Pinpoint the cell where the given text exists, returning its (X, Y) midpoint coordinate. 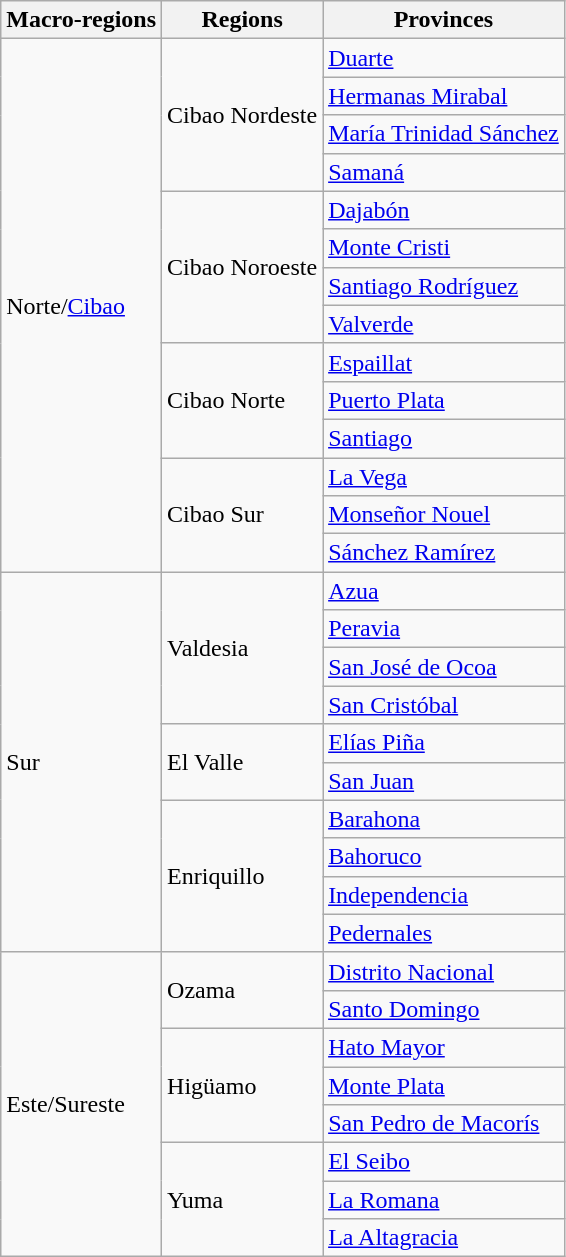
Elías Piña (444, 743)
Bahoruco (444, 857)
La Altagracia (444, 1238)
Pedernales (444, 933)
Santiago Rodríguez (444, 286)
Puerto Plata (444, 400)
Monte Cristi (444, 248)
Valdesia (242, 648)
Santiago (444, 438)
Azua (444, 591)
Dajabón (444, 210)
San Juan (444, 781)
Este/Sureste (82, 1104)
María Trinidad Sánchez (444, 134)
Duarte (444, 58)
Sur (82, 762)
Regions (242, 20)
Distrito Nacional (444, 971)
Norte/Cibao (82, 306)
Barahona (444, 819)
Peravia (444, 629)
Higüamo (242, 1085)
Ozama (242, 990)
Cibao Norte (242, 400)
San Cristóbal (444, 705)
La Romana (444, 1200)
Cibao Noroeste (242, 267)
Macro-regions (82, 20)
El Seibo (444, 1162)
Santo Domingo (444, 1009)
La Vega (444, 477)
San Pedro de Macorís (444, 1124)
Samaná (444, 172)
El Valle (242, 762)
Hermanas Mirabal (444, 96)
Monseñor Nouel (444, 515)
Enriquillo (242, 876)
Valverde (444, 324)
Espaillat (444, 362)
Sánchez Ramírez (444, 553)
San José de Ocoa (444, 667)
Independencia (444, 895)
Cibao Nordeste (242, 115)
Hato Mayor (444, 1047)
Cibao Sur (242, 515)
Yuma (242, 1200)
Monte Plata (444, 1085)
Provinces (444, 20)
